Pinpoint the cell where the given text exists, returning its (x, y) midpoint coordinate. 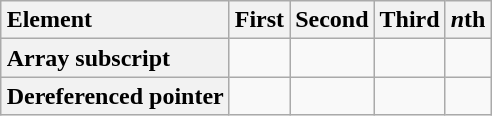
First (259, 20)
Second (332, 20)
Third (410, 20)
Dereferenced pointer (115, 96)
Element (115, 20)
Array subscript (115, 58)
nth (468, 20)
